Return the (X, Y) coordinate for the center point of the cell that contains the specified text.  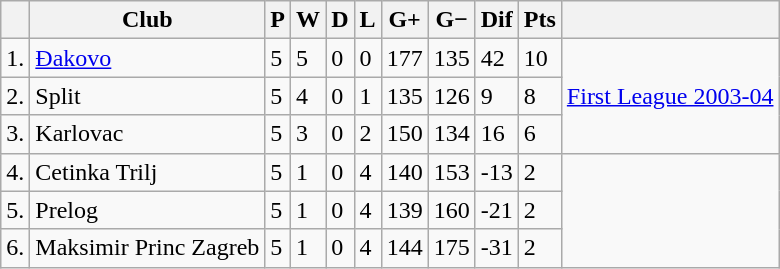
177 (404, 58)
3 (308, 134)
First League 2003-04 (670, 96)
Đakovo (148, 58)
-31 (496, 248)
-21 (496, 210)
Prelog (148, 210)
D (340, 20)
Split (148, 96)
6. (16, 248)
Cetinka Trilj (148, 172)
G+ (404, 20)
Maksimir Princ Zagreb (148, 248)
6 (540, 134)
134 (452, 134)
126 (452, 96)
W (308, 20)
42 (496, 58)
144 (404, 248)
L (368, 20)
Karlovac (148, 134)
P (278, 20)
139 (404, 210)
9 (496, 96)
Dif (496, 20)
5. (16, 210)
8 (540, 96)
4. (16, 172)
-13 (496, 172)
G− (452, 20)
10 (540, 58)
2. (16, 96)
160 (452, 210)
Club (148, 20)
175 (452, 248)
3. (16, 134)
150 (404, 134)
153 (452, 172)
1. (16, 58)
140 (404, 172)
Pts (540, 20)
16 (496, 134)
